Provide the (X, Y) coordinate of the cell's center where the given text is located.  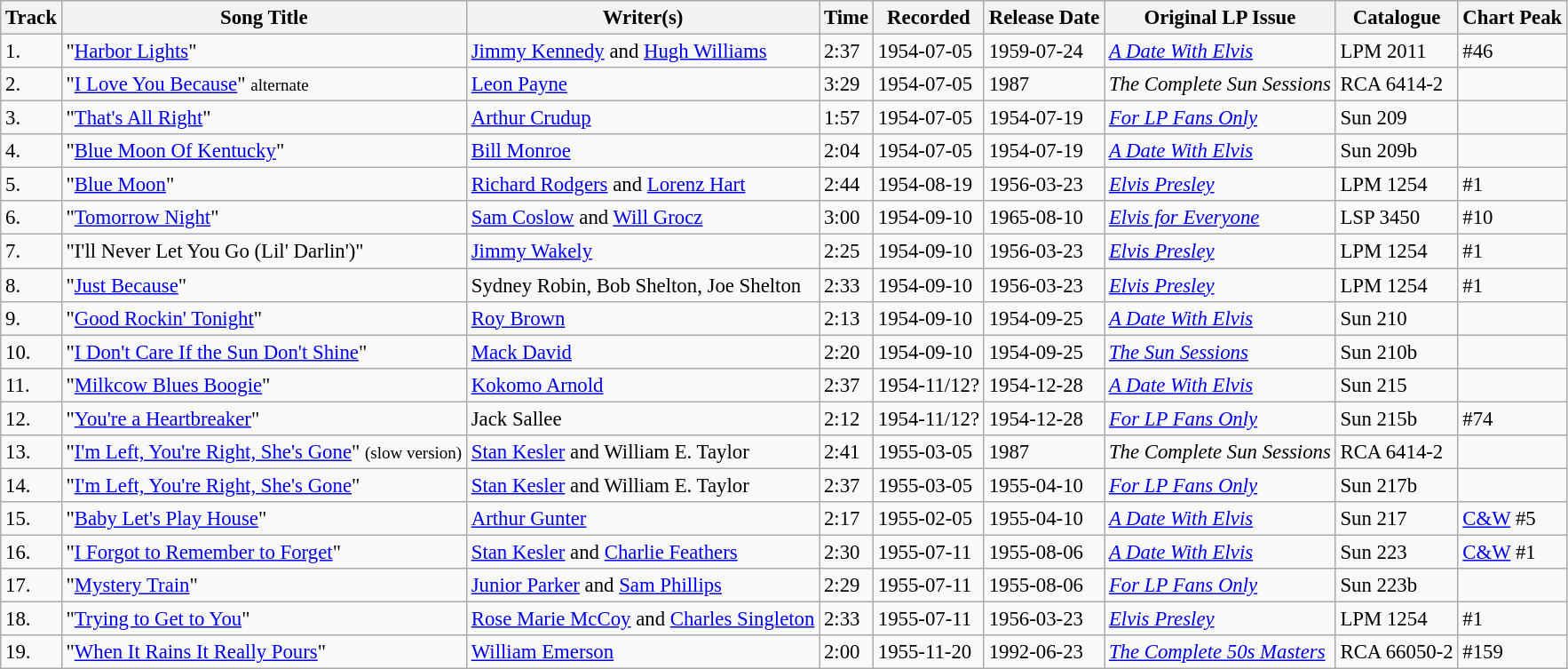
4. (31, 151)
Chart Peak (1513, 18)
Sun 209b (1397, 151)
"I'll Never Let You Go (Lil' Darlin')" (264, 251)
"I'm Left, You're Right, She's Gone" (slow version) (264, 452)
Writer(s) (643, 18)
Richard Rodgers and Lorenz Hart (643, 185)
2:30 (847, 552)
14. (31, 485)
Jack Sallee (643, 418)
The Complete 50s Masters (1220, 652)
#74 (1513, 418)
1959-07-24 (1044, 52)
Sun 210 (1397, 318)
"You're a Heartbreaker" (264, 418)
C&W #1 (1513, 552)
5. (31, 185)
Sun 217b (1397, 485)
Sydney Robin, Bob Shelton, Joe Shelton (643, 285)
Track (31, 18)
7. (31, 251)
6. (31, 218)
"I Forgot to Remember to Forget" (264, 552)
1965-08-10 (1044, 218)
8. (31, 285)
"Milkcow Blues Boogie" (264, 385)
Junior Parker and Sam Phillips (643, 585)
17. (31, 585)
Catalogue (1397, 18)
Sun 210b (1397, 352)
Arthur Gunter (643, 519)
LPM 2011 (1397, 52)
Sun 217 (1397, 519)
"Blue Moon" (264, 185)
2:04 (847, 151)
Sun 215b (1397, 418)
#46 (1513, 52)
Kokomo Arnold (643, 385)
"Blue Moon Of Kentucky" (264, 151)
LSP 3450 (1397, 218)
2:13 (847, 318)
"When It Rains It Really Pours" (264, 652)
10. (31, 352)
Sun 223b (1397, 585)
Time (847, 18)
Song Title (264, 18)
19. (31, 652)
2:20 (847, 352)
2:00 (847, 652)
2:44 (847, 185)
15. (31, 519)
2:12 (847, 418)
Rose Marie McCoy and Charles Singleton (643, 619)
Sun 223 (1397, 552)
"I Love You Because" alternate (264, 84)
2. (31, 84)
9. (31, 318)
Sun 215 (1397, 385)
"Mystery Train" (264, 585)
The Sun Sessions (1220, 352)
1:57 (847, 118)
12. (31, 418)
"Trying to Get to You" (264, 619)
13. (31, 452)
Original LP Issue (1220, 18)
Leon Payne (643, 84)
2:17 (847, 519)
16. (31, 552)
Release Date (1044, 18)
Recorded (929, 18)
Roy Brown (643, 318)
"Tomorrow Night" (264, 218)
1955-02-05 (929, 519)
Jimmy Kennedy and Hugh Williams (643, 52)
"Good Rockin' Tonight" (264, 318)
1992-06-23 (1044, 652)
Mack David (643, 352)
1. (31, 52)
RCA 66050-2 (1397, 652)
2:29 (847, 585)
18. (31, 619)
2:41 (847, 452)
Elvis for Everyone (1220, 218)
"Just Because" (264, 285)
"Harbor Lights" (264, 52)
3:29 (847, 84)
Stan Kesler and Charlie Feathers (643, 552)
"I Don't Care If the Sun Don't Shine" (264, 352)
Sam Coslow and Will Grocz (643, 218)
Sun 209 (1397, 118)
William Emerson (643, 652)
C&W #5 (1513, 519)
Bill Monroe (643, 151)
3. (31, 118)
1954-08-19 (929, 185)
1955-11-20 (929, 652)
"I'm Left, You're Right, She's Gone" (264, 485)
2:25 (847, 251)
#159 (1513, 652)
Jimmy Wakely (643, 251)
"Baby Let's Play House" (264, 519)
Arthur Crudup (643, 118)
11. (31, 385)
3:00 (847, 218)
"That's All Right" (264, 118)
#10 (1513, 218)
